Find where the given text appears and provide that cell's center as (X, Y) coordinate. 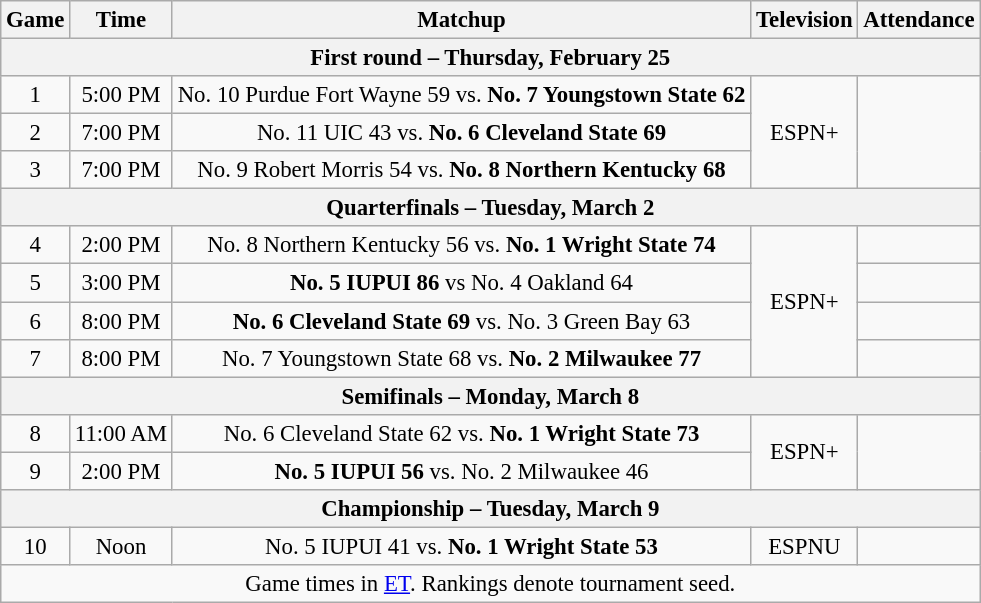
11:00 AM (122, 433)
No. 9 Robert Morris 54 vs. No. 8 Northern Kentucky 68 (461, 170)
6 (36, 321)
No. 7 Youngstown State 68 vs. No. 2 Milwaukee 77 (461, 358)
4 (36, 245)
5 (36, 283)
2 (36, 133)
Game (36, 20)
First round – Thursday, February 25 (490, 58)
Championship – Tuesday, March 9 (490, 509)
7 (36, 358)
ESPNU (804, 546)
No. 5 IUPUI 86 vs No. 4 Oakland 64 (461, 283)
5:00 PM (122, 95)
Time (122, 20)
10 (36, 546)
Noon (122, 546)
Quarterfinals – Tuesday, March 2 (490, 208)
Matchup (461, 20)
No. 8 Northern Kentucky 56 vs. No. 1 Wright State 74 (461, 245)
No. 6 Cleveland State 69 vs. No. 3 Green Bay 63 (461, 321)
No. 11 UIC 43 vs. No. 6 Cleveland State 69 (461, 133)
Game times in ET. Rankings denote tournament seed. (490, 584)
9 (36, 471)
No. 5 IUPUI 41 vs. No. 1 Wright State 53 (461, 546)
Semifinals – Monday, March 8 (490, 396)
No. 10 Purdue Fort Wayne 59 vs. No. 7 Youngstown State 62 (461, 95)
3 (36, 170)
3:00 PM (122, 283)
Attendance (919, 20)
Television (804, 20)
8 (36, 433)
No. 5 IUPUI 56 vs. No. 2 Milwaukee 46 (461, 471)
1 (36, 95)
No. 6 Cleveland State 62 vs. No. 1 Wright State 73 (461, 433)
